From the cell containing the given text, extract its center point as [X, Y] coordinate. 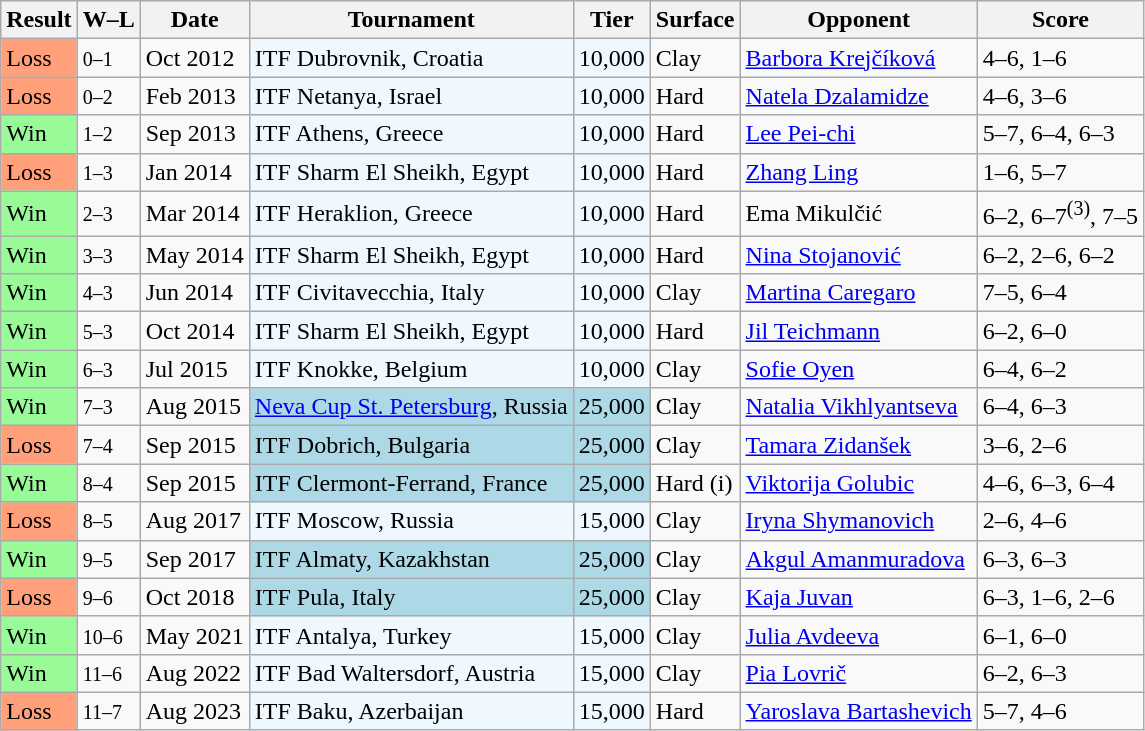
7–4 [108, 445]
ITF Pula, Italy [411, 597]
ITF Athens, Greece [411, 134]
Oct 2012 [194, 58]
ITF Heraklion, Greece [411, 214]
Opponent [858, 20]
ITF Almaty, Kazakhstan [411, 559]
6–3 [108, 369]
Tamara Zidanšek [858, 445]
5–3 [108, 331]
Ema Mikulčić [858, 214]
Aug 2017 [194, 521]
Mar 2014 [194, 214]
Natalia Vikhlyantseva [858, 407]
4–3 [108, 293]
ITF Clermont-Ferrand, France [411, 483]
5–7, 4–6 [1060, 711]
6–4, 6–3 [1060, 407]
Jil Teichmann [858, 331]
Sep 2017 [194, 559]
4–6, 6–3, 6–4 [1060, 483]
6–3, 6–3 [1060, 559]
6–3, 1–6, 2–6 [1060, 597]
Jan 2014 [194, 172]
7–5, 6–4 [1060, 293]
5–7, 6–4, 6–3 [1060, 134]
Viktorija Golubic [858, 483]
10–6 [108, 635]
Barbora Krejčíková [858, 58]
1–6, 5–7 [1060, 172]
6–2, 6–7(3), 7–5 [1060, 214]
2–6, 4–6 [1060, 521]
3–3 [108, 255]
4–6, 1–6 [1060, 58]
Yaroslava Bartashevich [858, 711]
1–3 [108, 172]
Score [1060, 20]
Natela Dzalamidze [858, 96]
Zhang Ling [858, 172]
Pia Lovrič [858, 673]
Feb 2013 [194, 96]
Akgul Amanmuradova [858, 559]
ITF Dubrovnik, Croatia [411, 58]
Jul 2015 [194, 369]
ITF Dobrich, Bulgaria [411, 445]
ITF Baku, Azerbaijan [411, 711]
Result [39, 20]
ITF Netanya, Israel [411, 96]
W–L [108, 20]
May 2014 [194, 255]
Neva Cup St. Petersburg, Russia [411, 407]
Iryna Shymanovich [858, 521]
1–2 [108, 134]
8–5 [108, 521]
Aug 2015 [194, 407]
Sep 2013 [194, 134]
Jun 2014 [194, 293]
9–5 [108, 559]
0–1 [108, 58]
0–2 [108, 96]
3–6, 2–6 [1060, 445]
May 2021 [194, 635]
Tier [612, 20]
4–6, 3–6 [1060, 96]
Kaja Juvan [858, 597]
2–3 [108, 214]
Martina Caregaro [858, 293]
Nina Stojanović [858, 255]
Surface [695, 20]
Hard (i) [695, 483]
Aug 2022 [194, 673]
Aug 2023 [194, 711]
ITF Knokke, Belgium [411, 369]
ITF Moscow, Russia [411, 521]
ITF Antalya, Turkey [411, 635]
6–2, 2–6, 6–2 [1060, 255]
Tournament [411, 20]
6–2, 6–3 [1060, 673]
6–2, 6–0 [1060, 331]
9–6 [108, 597]
Julia Avdeeva [858, 635]
Sofie Oyen [858, 369]
Oct 2014 [194, 331]
11–6 [108, 673]
11–7 [108, 711]
ITF Bad Waltersdorf, Austria [411, 673]
8–4 [108, 483]
Oct 2018 [194, 597]
ITF Civitavecchia, Italy [411, 293]
Lee Pei-chi [858, 134]
7–3 [108, 407]
6–1, 6–0 [1060, 635]
6–4, 6–2 [1060, 369]
Date [194, 20]
